Capture the cell that displays the provided text and extract its (X, Y) central coordinate. 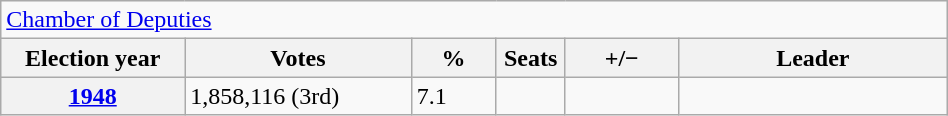
1,858,116 (3rd) (298, 96)
Election year (93, 58)
Chamber of Deputies (474, 20)
Leader (812, 58)
7.1 (454, 96)
+/− (622, 58)
Seats (530, 58)
% (454, 58)
Votes (298, 58)
1948 (93, 96)
